Detect which cell encompasses the target text, then output its (X, Y) center coordinate. 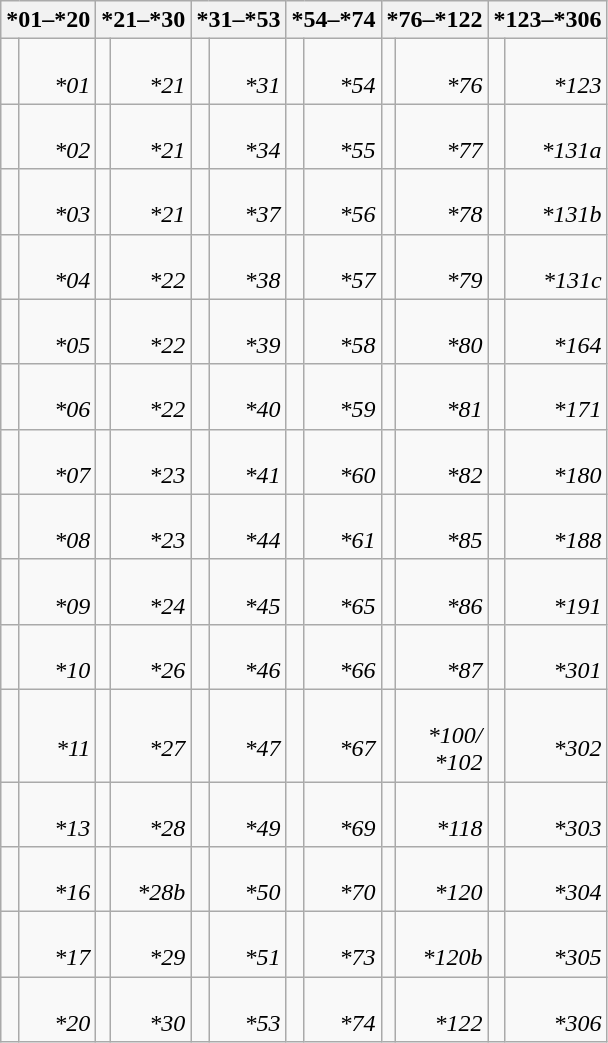
*80 (442, 332)
*53 (248, 1010)
*79 (442, 266)
*31–*53 (238, 20)
*85 (442, 526)
*66 (342, 656)
*60 (342, 462)
*59 (342, 396)
*08 (58, 526)
*07 (58, 462)
*131b (556, 202)
*41 (248, 462)
*30 (151, 1010)
*03 (58, 202)
*24 (151, 592)
*40 (248, 396)
*131c (556, 266)
*49 (248, 814)
*20 (58, 1010)
*306 (556, 1010)
*61 (342, 526)
*10 (58, 656)
*38 (248, 266)
*123 (556, 72)
*120b (442, 944)
*05 (58, 332)
*131a (556, 136)
*74 (342, 1010)
*301 (556, 656)
*04 (58, 266)
*27 (151, 735)
*122 (442, 1010)
*11 (58, 735)
*70 (342, 880)
*21–*30 (144, 20)
*73 (342, 944)
*67 (342, 735)
*16 (58, 880)
*55 (342, 136)
*164 (556, 332)
*69 (342, 814)
*86 (442, 592)
*304 (556, 880)
*29 (151, 944)
*13 (58, 814)
*06 (58, 396)
*305 (556, 944)
*58 (342, 332)
*100/*102 (442, 735)
*39 (248, 332)
*28 (151, 814)
*34 (248, 136)
*78 (442, 202)
*31 (248, 72)
*47 (248, 735)
*45 (248, 592)
*56 (342, 202)
*28b (151, 880)
*302 (556, 735)
*120 (442, 880)
*76 (442, 72)
*180 (556, 462)
*01–*20 (48, 20)
*82 (442, 462)
*118 (442, 814)
*17 (58, 944)
*50 (248, 880)
*54 (342, 72)
*81 (442, 396)
*44 (248, 526)
*54–*74 (334, 20)
*303 (556, 814)
*46 (248, 656)
*02 (58, 136)
*51 (248, 944)
*26 (151, 656)
*37 (248, 202)
*87 (442, 656)
*65 (342, 592)
*09 (58, 592)
*01 (58, 72)
*77 (442, 136)
*123–*306 (548, 20)
*191 (556, 592)
*171 (556, 396)
*188 (556, 526)
*57 (342, 266)
*76–*122 (434, 20)
